For the text-containing cell, return its midpoint in [x, y] coordinate format. 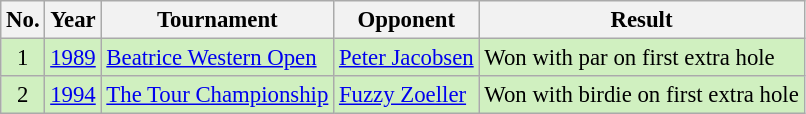
Beatrice Western Open [218, 58]
Fuzzy Zoeller [406, 95]
Year [73, 20]
Tournament [218, 20]
No. [23, 20]
Result [642, 20]
Won with par on first extra hole [642, 58]
1994 [73, 95]
Won with birdie on first extra hole [642, 95]
Opponent [406, 20]
1 [23, 58]
The Tour Championship [218, 95]
2 [23, 95]
1989 [73, 58]
Peter Jacobsen [406, 58]
